Output the (x, y) coordinate of the center of the cell containing the given text.  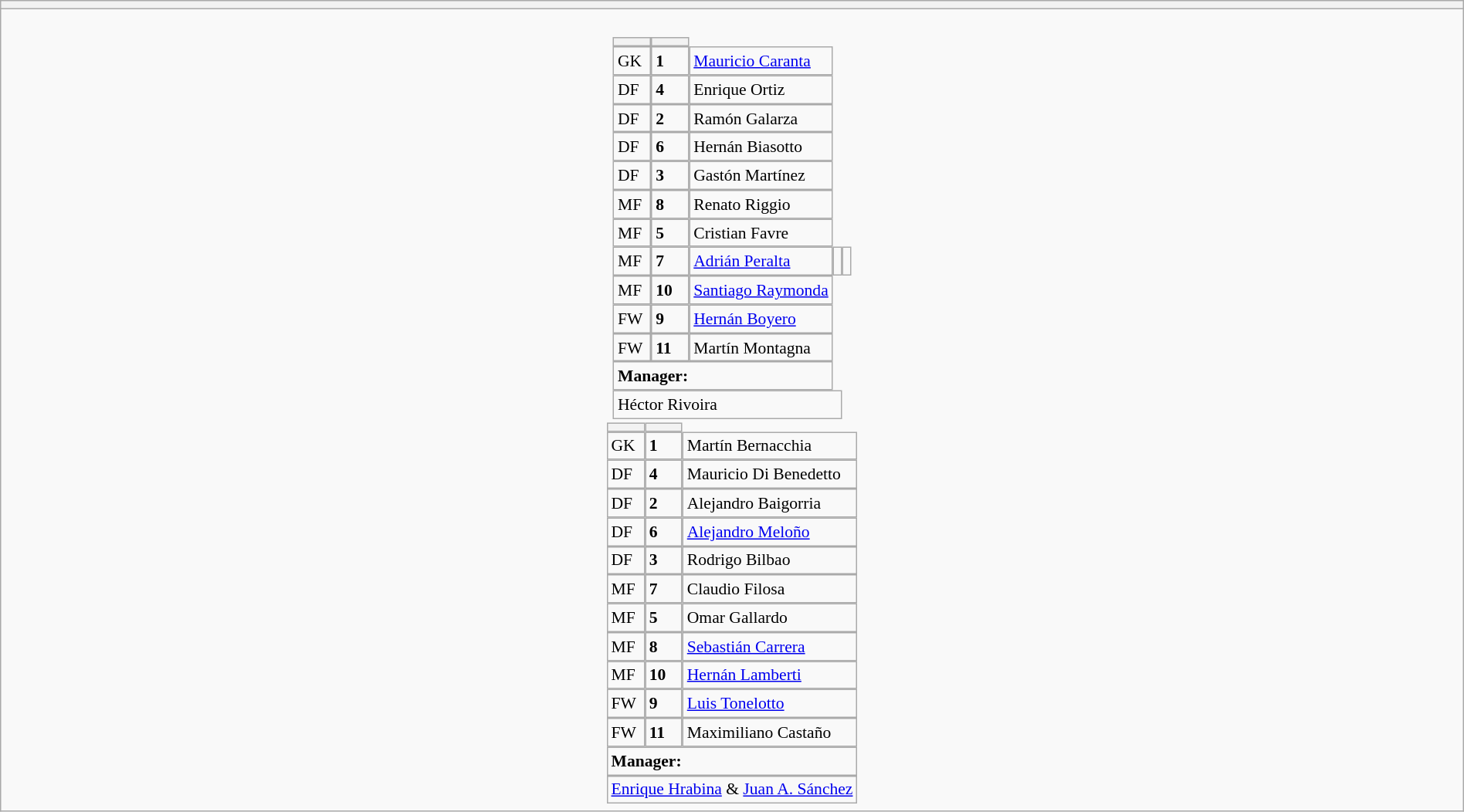
Rodrigo Bilbao (770, 560)
Renato Riggio (761, 204)
Enrique Ortiz (761, 90)
Maximiliano Castaño (770, 732)
Alejandro Meloño (770, 531)
Omar Gallardo (770, 617)
Santiago Raymonda (761, 290)
Martín Bernacchia (770, 446)
Hernán Biasotto (761, 147)
Ramón Galarza (761, 119)
Enrique Hrabina & Juan A. Sánchez (732, 789)
Mauricio Caranta (761, 60)
Hernán Boyero (761, 318)
Martín Montagna (761, 347)
Luis Tonelotto (770, 704)
Claudio Filosa (770, 588)
Héctor Rivoira (727, 404)
Adrián Peralta (761, 261)
Gastón Martínez (761, 176)
Cristian Favre (761, 233)
Mauricio Di Benedetto (770, 474)
Sebastián Carrera (770, 647)
Alejandro Baigorria (770, 503)
Hernán Lamberti (770, 675)
